For the text-containing cell, return its midpoint in (X, Y) coordinate format. 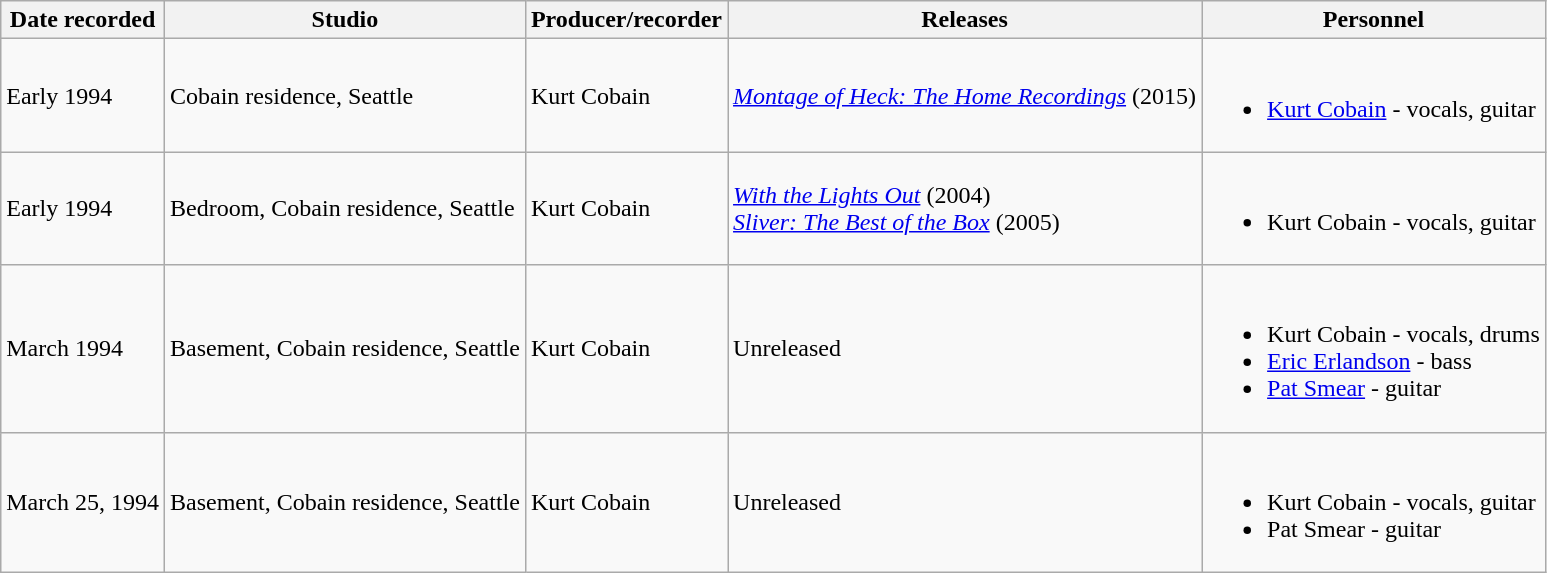
March 25, 1994 (83, 502)
Studio (344, 20)
Cobain residence, Seattle (344, 96)
Kurt Cobain - vocals, drumsEric Erlandson - bassPat Smear - guitar (1374, 348)
Kurt Cobain - vocals, guitarPat Smear - guitar (1374, 502)
Montage of Heck: The Home Recordings (2015) (965, 96)
With the Lights Out (2004)Sliver: The Best of the Box (2005) (965, 208)
Personnel (1374, 20)
Releases (965, 20)
March 1994 (83, 348)
Date recorded (83, 20)
Producer/recorder (626, 20)
Bedroom, Cobain residence, Seattle (344, 208)
